Identify which cell holds the provided text, then report its (X, Y) central coordinate. 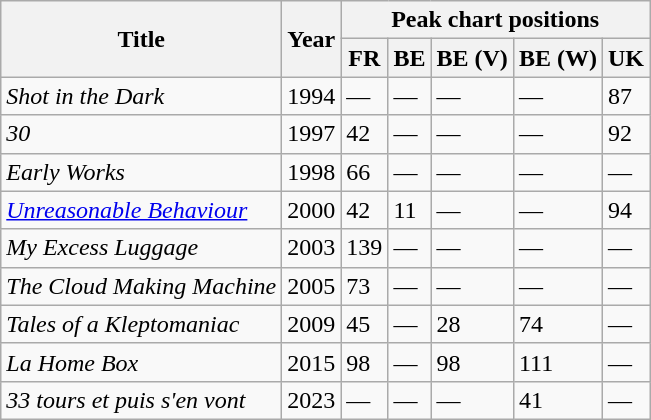
28 (472, 324)
Tales of a Kleptomaniac (142, 324)
1998 (312, 172)
UK (626, 58)
2023 (312, 400)
74 (558, 324)
30 (142, 134)
Year (312, 39)
Peak chart positions (496, 20)
Title (142, 39)
87 (626, 96)
41 (558, 400)
139 (364, 248)
Shot in the Dark (142, 96)
2005 (312, 286)
92 (626, 134)
111 (558, 362)
My Excess Luggage (142, 248)
2009 (312, 324)
La Home Box (142, 362)
1994 (312, 96)
Early Works (142, 172)
2003 (312, 248)
2015 (312, 362)
66 (364, 172)
FR (364, 58)
94 (626, 210)
The Cloud Making Machine (142, 286)
1997 (312, 134)
BE (W) (558, 58)
11 (410, 210)
73 (364, 286)
45 (364, 324)
Unreasonable Behaviour (142, 210)
BE (V) (472, 58)
BE (410, 58)
33 tours et puis s'en vont (142, 400)
2000 (312, 210)
